Determine the (X, Y) coordinate at the center of the cell enclosing the given text.  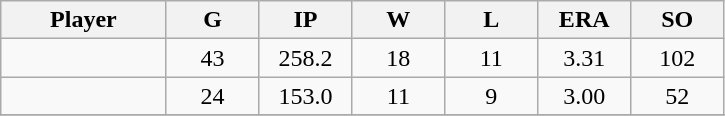
3.31 (584, 58)
18 (398, 58)
258.2 (306, 58)
52 (678, 96)
102 (678, 58)
24 (212, 96)
L (492, 20)
Player (84, 20)
43 (212, 58)
153.0 (306, 96)
3.00 (584, 96)
G (212, 20)
SO (678, 20)
9 (492, 96)
IP (306, 20)
ERA (584, 20)
W (398, 20)
